Extract the (x, y) coordinate from the center of the cell holding the provided text.  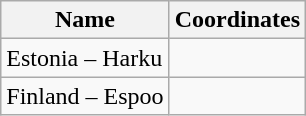
Name (85, 20)
Coordinates (237, 20)
Estonia – Harku (85, 58)
Finland – Espoo (85, 96)
